Output the (x, y) coordinate of the center of the cell containing the given text.  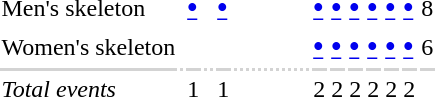
Women's skeleton (88, 47)
6 (428, 47)
